Output the (x, y) coordinate of the center of the cell containing the given text.  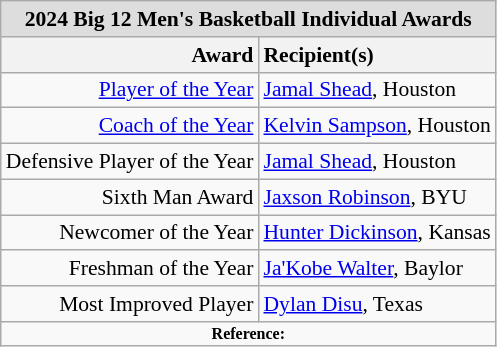
Defensive Player of the Year (130, 162)
Kelvin Sampson, Houston (376, 126)
Player of the Year (130, 90)
Freshman of the Year (130, 269)
Hunter Dickinson, Kansas (376, 233)
Jaxson Robinson, BYU (376, 197)
Award (130, 55)
Sixth Man Award (130, 197)
Most Improved Player (130, 304)
2024 Big 12 Men's Basketball Individual Awards (248, 19)
Ja'Kobe Walter, Baylor (376, 269)
Reference: (248, 334)
Coach of the Year (130, 126)
Newcomer of the Year (130, 233)
Dylan Disu, Texas (376, 304)
Recipient(s) (376, 55)
